Determine the (X, Y) coordinate at the center of the cell enclosing the given text.  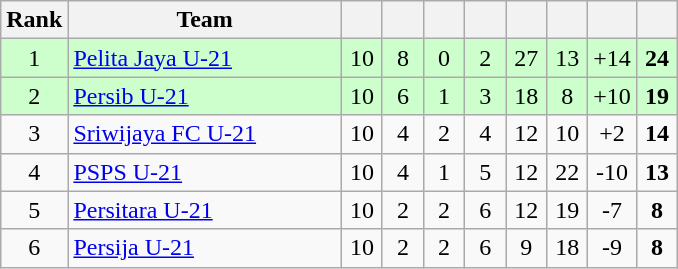
0 (444, 58)
Pelita Jaya U-21 (205, 58)
PSPS U-21 (205, 172)
+10 (612, 96)
+2 (612, 134)
-10 (612, 172)
Rank (34, 20)
Persija U-21 (205, 248)
Persib U-21 (205, 96)
27 (526, 58)
Sriwijaya FC U-21 (205, 134)
22 (568, 172)
9 (526, 248)
14 (656, 134)
-9 (612, 248)
-7 (612, 210)
Persitara U-21 (205, 210)
+14 (612, 58)
Team (205, 20)
24 (656, 58)
